Extract the (X, Y) coordinate from the center of the cell holding the provided text.  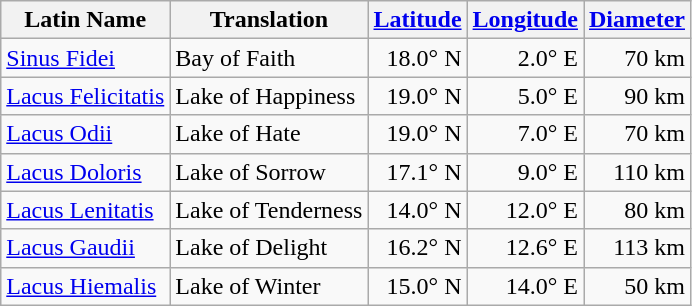
Latin Name (86, 20)
Longitude (525, 20)
14.0° E (525, 286)
15.0° N (418, 286)
Lake of Hate (269, 134)
Lacus Felicitatis (86, 96)
Lake of Delight (269, 248)
17.1° N (418, 172)
Lake of Tenderness (269, 210)
Lake of Winter (269, 286)
12.6° E (525, 248)
Bay of Faith (269, 58)
Lacus Odii (86, 134)
Diameter (638, 20)
18.0° N (418, 58)
Translation (269, 20)
80 km (638, 210)
Lacus Hiemalis (86, 286)
7.0° E (525, 134)
Lake of Happiness (269, 96)
50 km (638, 286)
14.0° N (418, 210)
12.0° E (525, 210)
16.2° N (418, 248)
110 km (638, 172)
113 km (638, 248)
Latitude (418, 20)
2.0° E (525, 58)
Lacus Gaudii (86, 248)
9.0° E (525, 172)
Lake of Sorrow (269, 172)
Sinus Fidei (86, 58)
90 km (638, 96)
Lacus Doloris (86, 172)
Lacus Lenitatis (86, 210)
5.0° E (525, 96)
